Provide the (X, Y) coordinate of the cell's center where the given text is located.  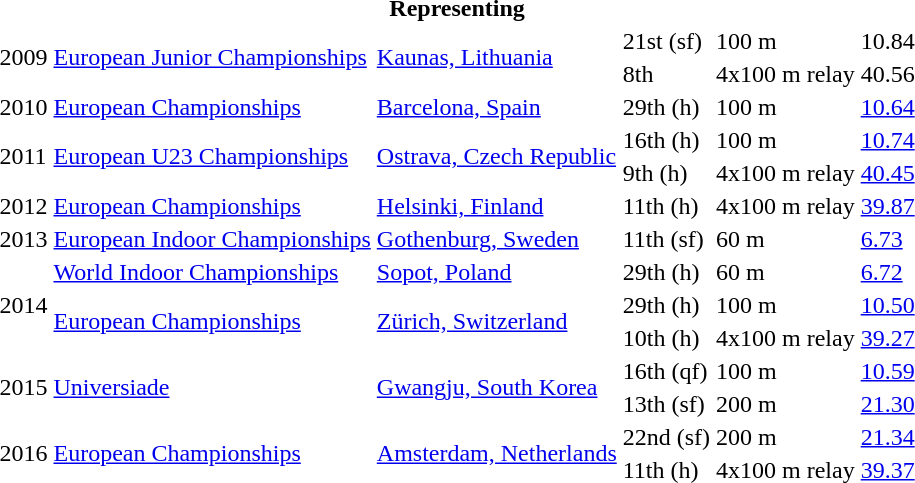
21st (sf) (666, 41)
Sopot, Poland (496, 272)
European U23 Championships (212, 156)
Kaunas, Lithuania (496, 58)
European Junior Championships (212, 58)
Ostrava, Czech Republic (496, 156)
11th (h) (666, 206)
8th (666, 74)
16th (h) (666, 140)
European Indoor Championships (212, 239)
22nd (sf) (666, 437)
9th (h) (666, 173)
Zürich, Switzerland (496, 322)
Universiade (212, 388)
Helsinki, Finland (496, 206)
Gothenburg, Sweden (496, 239)
13th (sf) (666, 404)
16th (qf) (666, 371)
11th (sf) (666, 239)
10th (h) (666, 338)
Gwangju, South Korea (496, 388)
World Indoor Championships (212, 272)
Barcelona, Spain (496, 107)
